Provide the (X, Y) coordinate of the cell's center where the given text is located.  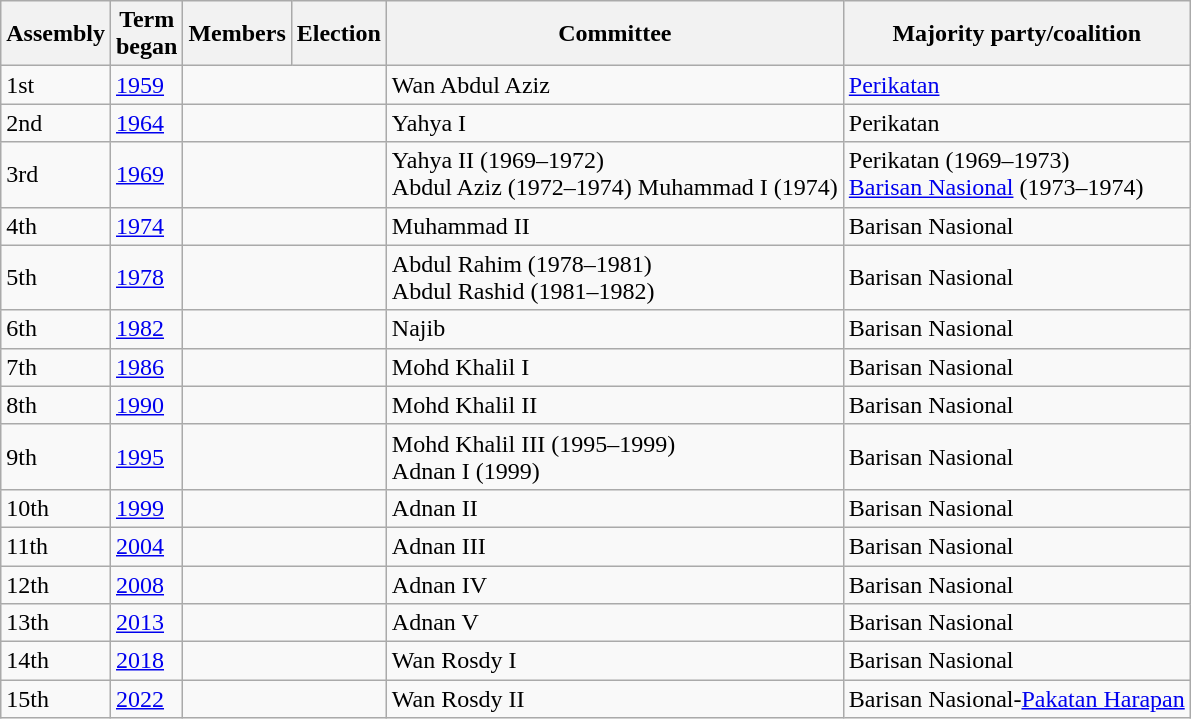
3rd (56, 174)
6th (56, 329)
1990 (146, 405)
1999 (146, 508)
Mohd Khalil I (614, 367)
2008 (146, 585)
Majority party/coalition (1016, 34)
Adnan II (614, 508)
2018 (146, 661)
Mohd Khalil III (1995–1999)Adnan I (1999) (614, 456)
Wan Abdul Aziz (614, 85)
1982 (146, 329)
Abdul Rahim (1978–1981)Abdul Rashid (1981–1982) (614, 278)
2004 (146, 546)
2022 (146, 699)
1964 (146, 123)
7th (56, 367)
Adnan III (614, 546)
1986 (146, 367)
Mohd Khalil II (614, 405)
Najib (614, 329)
Election (338, 34)
Members (237, 34)
9th (56, 456)
Assembly (56, 34)
Adnan IV (614, 585)
Committee (614, 34)
12th (56, 585)
Barisan Nasional-Pakatan Harapan (1016, 699)
1995 (146, 456)
8th (56, 405)
11th (56, 546)
1st (56, 85)
1978 (146, 278)
2013 (146, 623)
Perikatan (1969–1973)Barisan Nasional (1973–1974) (1016, 174)
1974 (146, 226)
1959 (146, 85)
Muhammad II (614, 226)
2nd (56, 123)
13th (56, 623)
10th (56, 508)
5th (56, 278)
Yahya I (614, 123)
Adnan V (614, 623)
4th (56, 226)
Yahya II (1969–1972)Abdul Aziz (1972–1974) Muhammad I (1974) (614, 174)
Wan Rosdy I (614, 661)
14th (56, 661)
15th (56, 699)
Termbegan (146, 34)
1969 (146, 174)
Wan Rosdy II (614, 699)
